For the text-containing cell, return its midpoint in (X, Y) coordinate format. 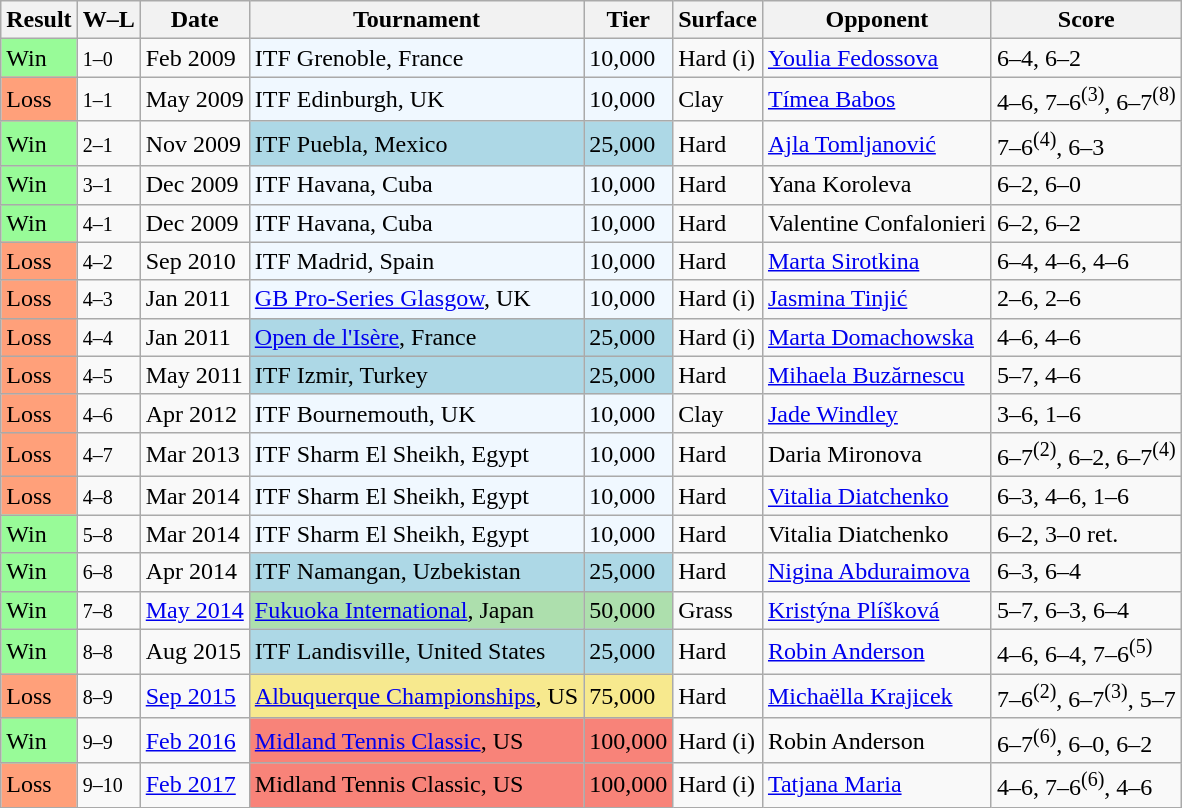
Jade Windley (876, 413)
7–8 (108, 610)
4–5 (108, 375)
Opponent (876, 20)
4–6 (108, 413)
6–8 (108, 572)
6–7(6), 6–0, 6–2 (1086, 740)
5–7, 4–6 (1086, 375)
Tímea Babos (876, 100)
Youlia Fedossova (876, 58)
Marta Sirotkina (876, 261)
7–6(4), 6–3 (1086, 144)
Nigina Abduraimova (876, 572)
Ajla Tomljanović (876, 144)
Tatjana Maria (876, 786)
Sep 2010 (194, 261)
4–1 (108, 223)
ITF Landisville, United States (416, 652)
6–4, 4–6, 4–6 (1086, 261)
6–2, 6–0 (1086, 185)
ITF Grenoble, France (416, 58)
Sep 2015 (194, 696)
7–6(2), 6–7(3), 5–7 (1086, 696)
ITF Bournemouth, UK (416, 413)
2–6, 2–6 (1086, 299)
6–3, 4–6, 1–6 (1086, 496)
8–9 (108, 696)
Kristýna Plíšková (876, 610)
Tier (628, 20)
Apr 2012 (194, 413)
ITF Izmir, Turkey (416, 375)
GB Pro-Series Glasgow, UK (416, 299)
Valentine Confalonieri (876, 223)
Apr 2014 (194, 572)
May 2009 (194, 100)
Daria Mironova (876, 454)
4–2 (108, 261)
ITF Puebla, Mexico (416, 144)
3–6, 1–6 (1086, 413)
Grass (718, 610)
Result (39, 20)
Albuquerque Championships, US (416, 696)
9–9 (108, 740)
Feb 2016 (194, 740)
W–L (108, 20)
Score (1086, 20)
4–6, 7–6(3), 6–7(8) (1086, 100)
Open de l'Isère, France (416, 337)
May 2014 (194, 610)
9–10 (108, 786)
3–1 (108, 185)
Marta Domachowska (876, 337)
May 2011 (194, 375)
Mar 2013 (194, 454)
1–0 (108, 58)
Nov 2009 (194, 144)
Yana Koroleva (876, 185)
Mihaela Buzărnescu (876, 375)
4–7 (108, 454)
Feb 2009 (194, 58)
Surface (718, 20)
1–1 (108, 100)
Tournament (416, 20)
6–7(2), 6–2, 6–7(4) (1086, 454)
4–8 (108, 496)
Aug 2015 (194, 652)
ITF Edinburgh, UK (416, 100)
6–3, 6–4 (1086, 572)
4–4 (108, 337)
6–4, 6–2 (1086, 58)
Feb 2017 (194, 786)
ITF Namangan, Uzbekistan (416, 572)
Jasmina Tinjić (876, 299)
Date (194, 20)
Fukuoka International, Japan (416, 610)
4–6, 6–4, 7–6(5) (1086, 652)
Michaëlla Krajicek (876, 696)
ITF Madrid, Spain (416, 261)
50,000 (628, 610)
8–8 (108, 652)
4–3 (108, 299)
4–6, 4–6 (1086, 337)
5–7, 6–3, 6–4 (1086, 610)
75,000 (628, 696)
5–8 (108, 534)
2–1 (108, 144)
6–2, 3–0 ret. (1086, 534)
4–6, 7–6(6), 4–6 (1086, 786)
6–2, 6–2 (1086, 223)
